Find where the given text appears and provide that cell's center as (X, Y) coordinate. 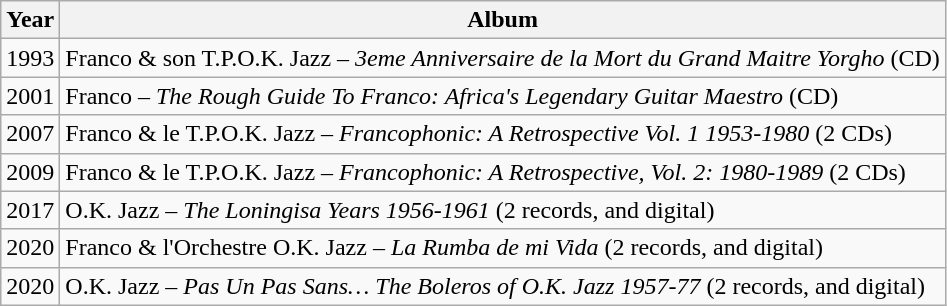
Franco & le T.P.O.K. Jazz – Francophonic: A Retrospective Vol. 1 1953-1980 (2 CDs) (502, 134)
O.K. Jazz – Pas Un Pas Sans… The Boleros of O.K. Jazz 1957-77 (2 records, and digital) (502, 286)
2001 (30, 96)
Franco & son T.P.O.K. Jazz – 3eme Anniversaire de la Mort du Grand Maitre Yorgho (CD) (502, 58)
Franco – The Rough Guide To Franco: Africa's Legendary Guitar Maestro (CD) (502, 96)
2007 (30, 134)
Year (30, 20)
2009 (30, 172)
O.K. Jazz – The Loningisa Years 1956-1961 (2 records, and digital) (502, 210)
Franco & l'Orchestre O.K. Jazz – La Rumba de mi Vida (2 records, and digital) (502, 248)
Franco & le T.P.O.K. Jazz – Francophonic: A Retrospective, Vol. 2: 1980-1989 (2 CDs) (502, 172)
Album (502, 20)
1993 (30, 58)
2017 (30, 210)
